Locate the cell with the specified text and output its (X, Y) center coordinate. 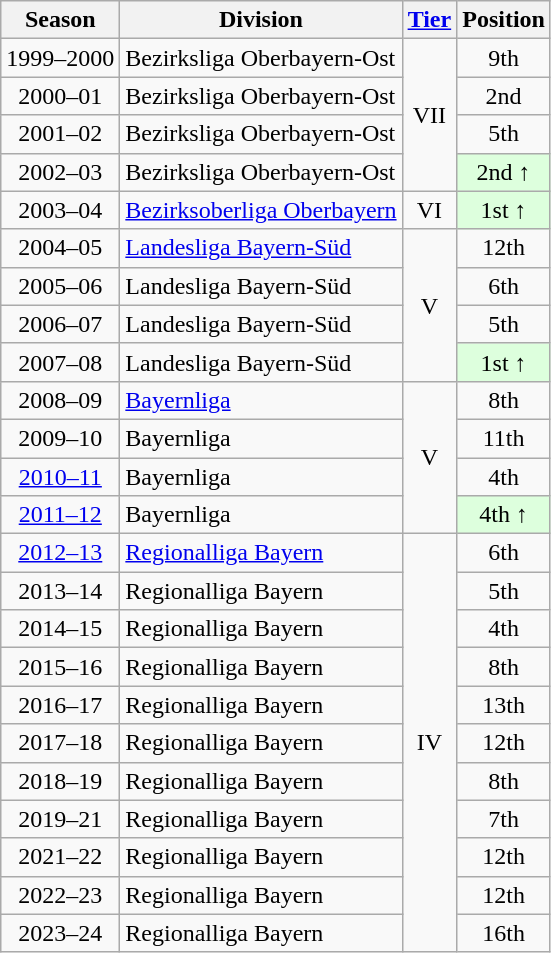
2016–17 (60, 705)
2000–01 (60, 96)
2023–24 (60, 933)
11th (504, 438)
2003–04 (60, 210)
2006–07 (60, 324)
2021–22 (60, 857)
Tier (430, 20)
4th ↑ (504, 515)
IV (430, 744)
2022–23 (60, 895)
9th (504, 58)
2012–13 (60, 553)
2010–11 (60, 477)
2013–14 (60, 591)
VI (430, 210)
2011–12 (60, 515)
2007–08 (60, 362)
7th (504, 819)
2018–19 (60, 781)
2009–10 (60, 438)
2002–03 (60, 172)
2001–02 (60, 134)
VII (430, 115)
2005–06 (60, 286)
2nd ↑ (504, 172)
2008–09 (60, 400)
2015–16 (60, 667)
2019–21 (60, 819)
Season (60, 20)
Position (504, 20)
2017–18 (60, 743)
2nd (504, 96)
2004–05 (60, 248)
Bezirksoberliga Oberbayern (261, 210)
13th (504, 705)
16th (504, 933)
1999–2000 (60, 58)
2014–15 (60, 629)
Division (261, 20)
